Return (X, Y) of the center of cell containing provided text 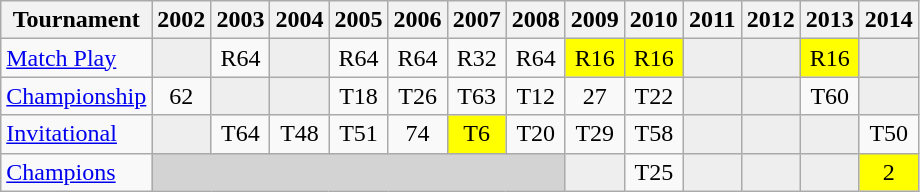
R32 (476, 58)
2002 (182, 20)
2013 (830, 20)
T12 (536, 96)
Championship (76, 96)
27 (594, 96)
T60 (830, 96)
T50 (888, 134)
2006 (418, 20)
T25 (654, 172)
T6 (476, 134)
2 (888, 172)
2007 (476, 20)
T51 (358, 134)
T48 (300, 134)
T29 (594, 134)
T18 (358, 96)
2005 (358, 20)
2012 (770, 20)
2004 (300, 20)
2010 (654, 20)
T64 (240, 134)
T63 (476, 96)
Champions (76, 172)
2014 (888, 20)
2008 (536, 20)
2011 (712, 20)
Invitational (76, 134)
T20 (536, 134)
74 (418, 134)
T22 (654, 96)
Tournament (76, 20)
62 (182, 96)
T26 (418, 96)
T58 (654, 134)
2003 (240, 20)
2009 (594, 20)
Match Play (76, 58)
